Return the [X, Y] coordinate for the center point of the cell that contains the specified text.  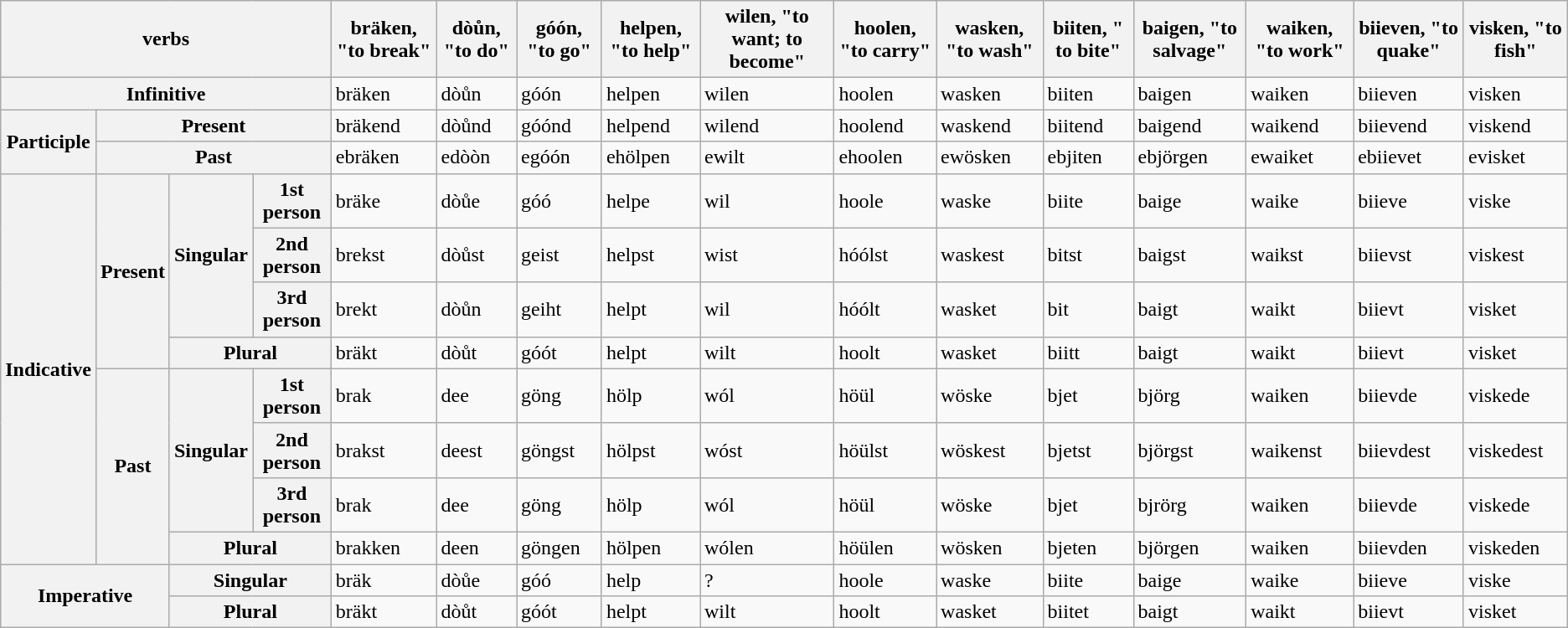
evisket [1515, 157]
bitst [1088, 255]
ewaiket [1300, 157]
helpen, "to help" [650, 39]
hóólt [885, 310]
dòůnd [477, 126]
ebjörgen [1189, 157]
wilen, "to want; to become" [767, 39]
höülen [885, 548]
wóst [767, 450]
geist [560, 255]
Participle [49, 142]
björgen [1189, 548]
bräke [384, 201]
dòůn, "to do" [477, 39]
ebjiten [1088, 157]
biitt [1088, 353]
góón [560, 94]
viskend [1515, 126]
bjetst [1088, 450]
waikst [1300, 255]
waikenst [1300, 450]
ewilt [767, 157]
wilend [767, 126]
hoolend [885, 126]
höülst [885, 450]
geiht [560, 310]
wólen [767, 548]
bräken, "to break" [384, 39]
baigen [1189, 94]
brekt [384, 310]
göngst [560, 450]
waskest [990, 255]
biieven, "to quake" [1409, 39]
ewösken [990, 157]
bräken [384, 94]
Imperative [85, 596]
waiken, "to work" [1300, 39]
viskeden [1515, 548]
viskedest [1515, 450]
biievst [1409, 255]
bjeten [1088, 548]
baigen, "to salvage" [1189, 39]
help [650, 580]
ebiievet [1409, 157]
ehölpen [650, 157]
hóólst [885, 255]
biieven [1409, 94]
visken, "to fish" [1515, 39]
wist [767, 255]
dòůst [477, 255]
Indicative [49, 368]
bit [1088, 310]
göngen [560, 548]
helpst [650, 255]
? [767, 580]
wasken [990, 94]
helpen [650, 94]
biitet [1088, 612]
biitend [1088, 126]
edòòn [477, 157]
brakst [384, 450]
waikend [1300, 126]
deest [477, 450]
wasken, "to wash" [990, 39]
waskend [990, 126]
baigst [1189, 255]
biievend [1409, 126]
björg [1189, 395]
biievden [1409, 548]
bräk [384, 580]
hölpst [650, 450]
hölpen [650, 548]
ebräken [384, 157]
brakken [384, 548]
góón, "to go" [560, 39]
ehoolen [885, 157]
góónd [560, 126]
wösken [990, 548]
viskest [1515, 255]
visken [1515, 94]
Infinitive [166, 94]
egóón [560, 157]
deen [477, 548]
wöskest [990, 450]
hoolen [885, 94]
bräkend [384, 126]
biiten [1088, 94]
bjrörg [1189, 504]
helpe [650, 201]
biievdest [1409, 450]
helpend [650, 126]
hoolen, "to carry" [885, 39]
brekst [384, 255]
verbs [166, 39]
baigend [1189, 126]
wilen [767, 94]
biiten, " to bite" [1088, 39]
björgst [1189, 450]
